Provide the [x, y] coordinate of the cell's center where the given text is located.  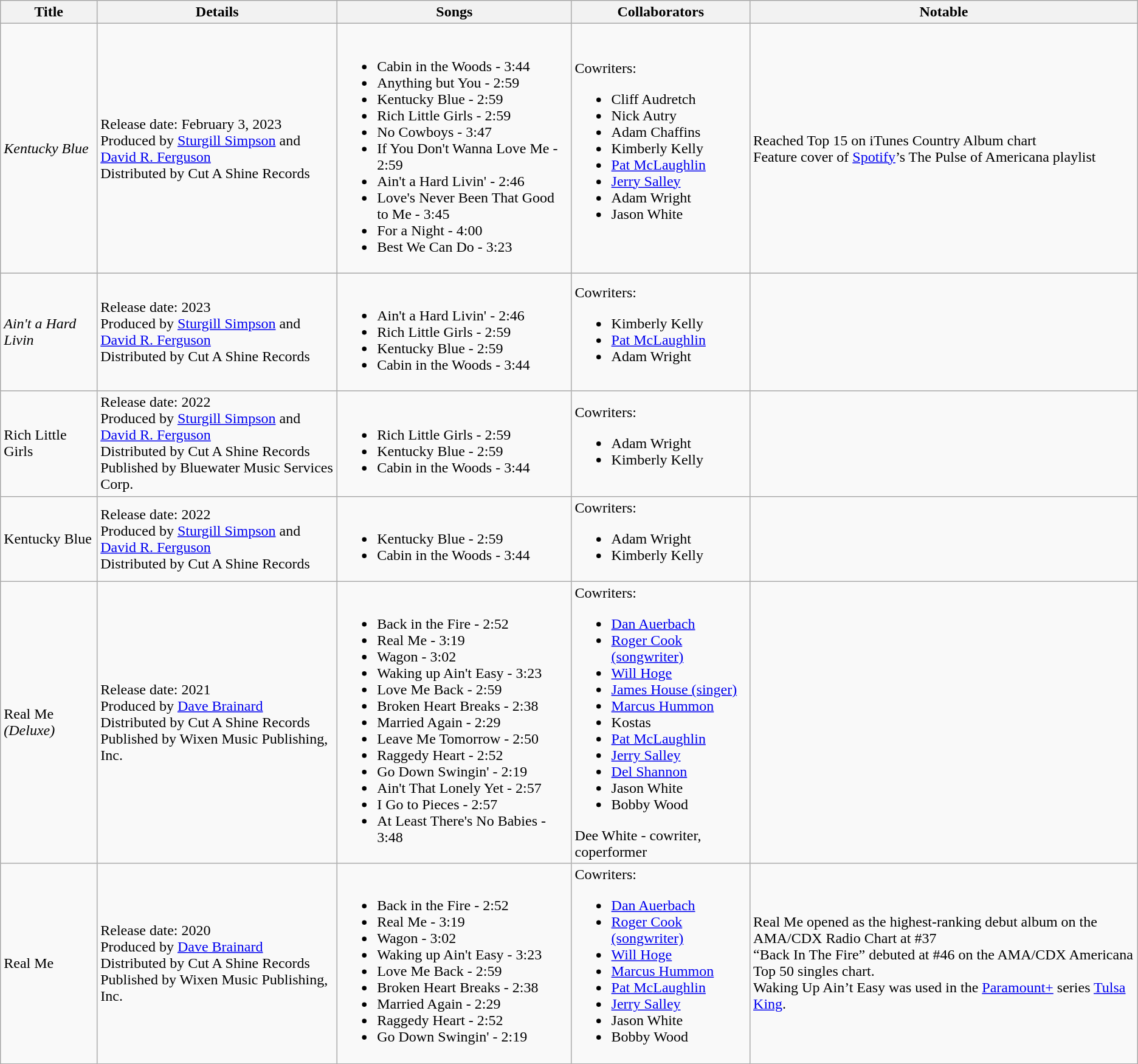
Ain't a Hard Livin' - 2:46Rich Little Girls - 2:59Kentucky Blue - 2:59Cabin in the Woods - 3:44 [455, 332]
Release date: 2021Produced by Dave BrainardDistributed by Cut A Shine RecordsPublished by Wixen Music Publishing, Inc. [218, 722]
Release date: 2020Produced by Dave BrainardDistributed by Cut A Shine RecordsPublished by Wixen Music Publishing, Inc. [218, 963]
Cowriters:Dan AuerbachRoger Cook (songwriter)Will HogeMarcus HummonPat McLaughlinJerry SalleyJason WhiteBobby Wood [660, 963]
Songs [455, 12]
Release date: 2023Produced by Sturgill Simpson and David R. FergusonDistributed by Cut A Shine Records [218, 332]
Reached Top 15 on iTunes Country Album chartFeature cover of Spotify’s The Pulse of Americana playlist [944, 148]
Collaborators [660, 12]
Release date: 2022Produced by Sturgill Simpson and David R. FergusonDistributed by Cut A Shine Records [218, 539]
Real Me (Deluxe) [49, 722]
Notable [944, 12]
Ain't a Hard Livin [49, 332]
Cowriters:Kimberly KellyPat McLaughlinAdam Wright [660, 332]
Release date: February 3, 2023Produced by Sturgill Simpson and David R. FergusonDistributed by Cut A Shine Records [218, 148]
Real Me [49, 963]
Cowriters:Cliff AudretchNick AutryAdam ChaffinsKimberly KellyPat McLaughlinJerry SalleyAdam WrightJason White [660, 148]
Details [218, 12]
Title [49, 12]
Kentucky Blue - 2:59Cabin in the Woods - 3:44 [455, 539]
Release date: 2022Produced by Sturgill Simpson and David R. FergusonDistributed by Cut A Shine RecordsPublished by Bluewater Music Services Corp. [218, 444]
Rich Little Girls - 2:59Kentucky Blue - 2:59Cabin in the Woods - 3:44 [455, 444]
Rich Little Girls [49, 444]
